Provide the [x, y] coordinate of the cell's center where the given text is located.  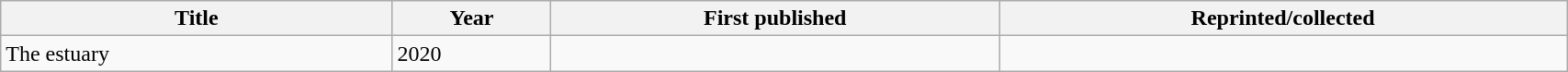
Title [197, 18]
2020 [472, 54]
Reprinted/collected [1283, 18]
Year [472, 18]
The estuary [197, 54]
First published [775, 18]
